Capture the cell that displays the provided text and extract its (X, Y) central coordinate. 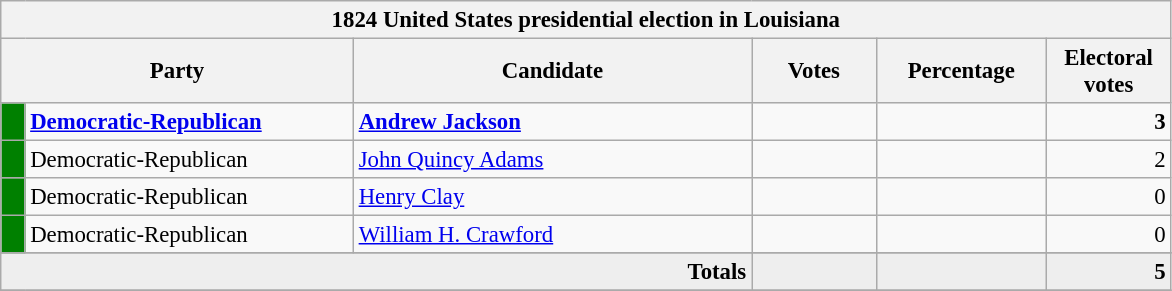
Andrew Jackson (552, 122)
Party (178, 72)
Henry Clay (552, 197)
Electoral votes (1108, 72)
William H. Crawford (552, 235)
Percentage (961, 72)
3 (1108, 122)
Candidate (552, 72)
1824 United States presidential election in Louisiana (586, 20)
2 (1108, 160)
Votes (814, 72)
John Quincy Adams (552, 160)
